Return the [X, Y] coordinate for the center point of the cell that contains the specified text.  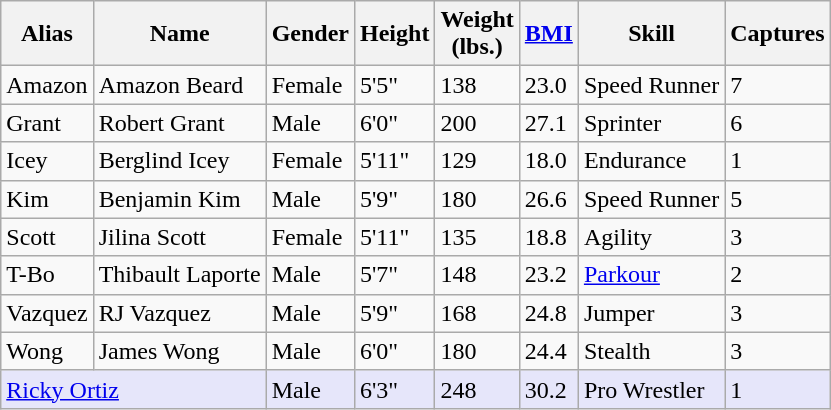
Ricky Ortiz [134, 389]
Weight(lbs.) [477, 34]
Vazquez [47, 313]
Stealth [651, 351]
Scott [47, 237]
129 [477, 161]
248 [477, 389]
Pro Wrestler [651, 389]
26.6 [548, 199]
Parkour [651, 275]
23.0 [548, 85]
5 [778, 199]
Jumper [651, 313]
148 [477, 275]
6 [778, 123]
18.0 [548, 161]
24.8 [548, 313]
30.2 [548, 389]
168 [477, 313]
Skill [651, 34]
6'3" [395, 389]
Grant [47, 123]
Thibault Laporte [180, 275]
24.4 [548, 351]
Endurance [651, 161]
135 [477, 237]
5'7" [395, 275]
Benjamin Kim [180, 199]
138 [477, 85]
200 [477, 123]
James Wong [180, 351]
Captures [778, 34]
Name [180, 34]
27.1 [548, 123]
Wong [47, 351]
T-Bo [47, 275]
23.2 [548, 275]
Robert Grant [180, 123]
BMI [548, 34]
Agility [651, 237]
18.8 [548, 237]
2 [778, 275]
Amazon [47, 85]
Icey [47, 161]
Sprinter [651, 123]
Amazon Beard [180, 85]
Height [395, 34]
5'5" [395, 85]
Kim [47, 199]
Jilina Scott [180, 237]
7 [778, 85]
Berglind Icey [180, 161]
Alias [47, 34]
RJ Vazquez [180, 313]
Gender [310, 34]
